Return the (x, y) coordinate for the center point of the cell that contains the specified text.  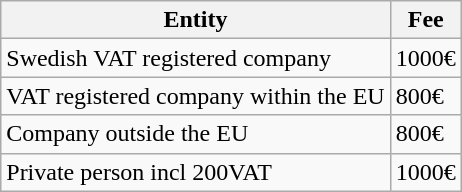
Swedish VAT registered company (196, 58)
Entity (196, 20)
Company outside the EU (196, 134)
Private person incl 200VAT (196, 172)
VAT registered company within the EU (196, 96)
Fee (426, 20)
